For the text-containing cell, return its midpoint in [x, y] coordinate format. 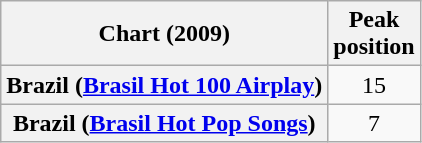
Brazil (Brasil Hot 100 Airplay) [164, 85]
Chart (2009) [164, 34]
Brazil (Brasil Hot Pop Songs) [164, 123]
7 [374, 123]
15 [374, 85]
Peakposition [374, 34]
